Scan for the cell matching the given text and deliver its [x, y] coordinate at center. 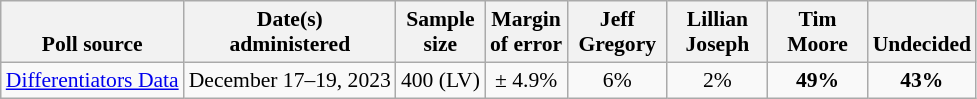
JeffGregory [617, 32]
Date(s)administered [290, 32]
49% [817, 80]
2% [717, 80]
6% [617, 80]
December 17–19, 2023 [290, 80]
TimMoore [817, 32]
Undecided [922, 32]
400 (LV) [440, 80]
Differentiators Data [92, 80]
Samplesize [440, 32]
43% [922, 80]
Marginof error [526, 32]
Poll source [92, 32]
LillianJoseph [717, 32]
± 4.9% [526, 80]
